Return the [X, Y] coordinate for the center point of the cell that contains the specified text.  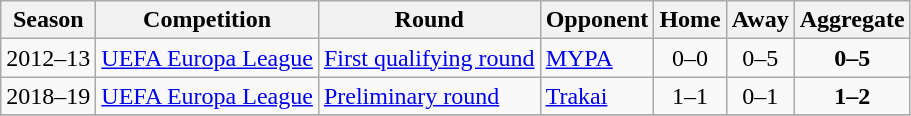
Season [48, 20]
Preliminary round [429, 96]
Home [690, 20]
First qualifying round [429, 58]
1–1 [690, 96]
MYPA [597, 58]
Competition [208, 20]
0–1 [760, 96]
Trakai [597, 96]
Round [429, 20]
0–0 [690, 58]
2018–19 [48, 96]
2012–13 [48, 58]
Aggregate [852, 20]
Away [760, 20]
Opponent [597, 20]
1–2 [852, 96]
